Extract the (X, Y) coordinate from the center of the cell holding the provided text.  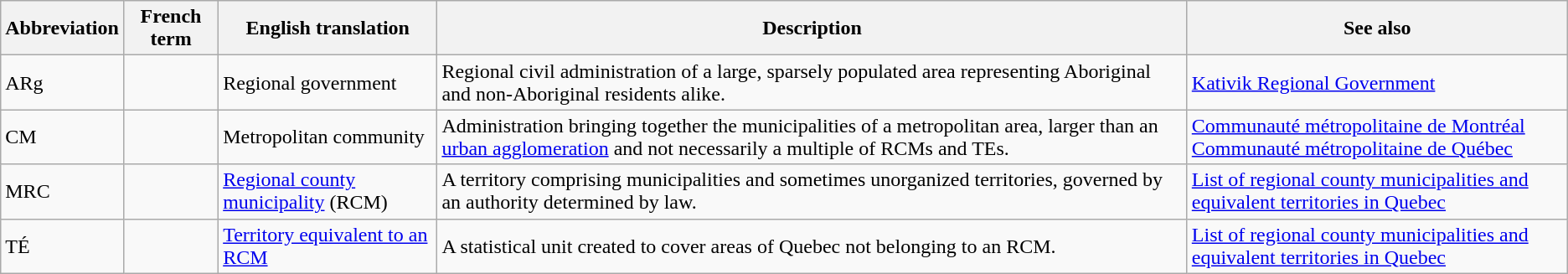
See also (1377, 28)
Kativik Regional Government (1377, 82)
Description (812, 28)
French term (171, 28)
Abbreviation (62, 28)
ARg (62, 82)
Territory equivalent to an RCM (328, 246)
TÉ (62, 246)
Metropolitan community (328, 137)
Communauté métropolitaine de MontréalCommunauté métropolitaine de Québec (1377, 137)
Regional county municipality (RCM) (328, 191)
Regional government (328, 82)
A statistical unit created to cover areas of Quebec not belonging to an RCM. (812, 246)
CM (62, 137)
Regional civil administration of a large, sparsely populated area representing Aboriginal and non-Aboriginal residents alike. (812, 82)
A territory comprising municipalities and sometimes unorganized territories, governed by an authority determined by law. (812, 191)
English translation (328, 28)
MRC (62, 191)
